Capture the cell that displays the provided text and extract its [X, Y] central coordinate. 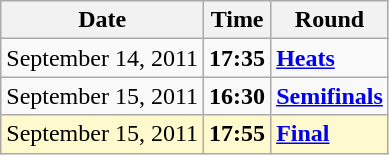
Semifinals [330, 96]
17:55 [238, 134]
September 14, 2011 [102, 58]
Date [102, 20]
Time [238, 20]
Round [330, 20]
Final [330, 134]
17:35 [238, 58]
Heats [330, 58]
16:30 [238, 96]
